Search for the cell housing the specified text and yield its (X, Y) center coordinate. 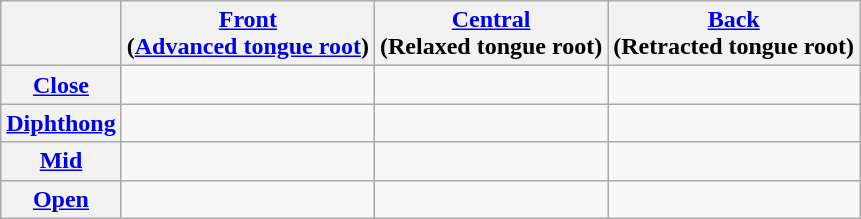
Close (61, 85)
Open (61, 199)
Front(Advanced tongue root) (248, 34)
Central(Relaxed tongue root) (490, 34)
Diphthong (61, 123)
Back(Retracted tongue root) (734, 34)
Mid (61, 161)
